Output the [x, y] coordinate of the center of the cell containing the given text.  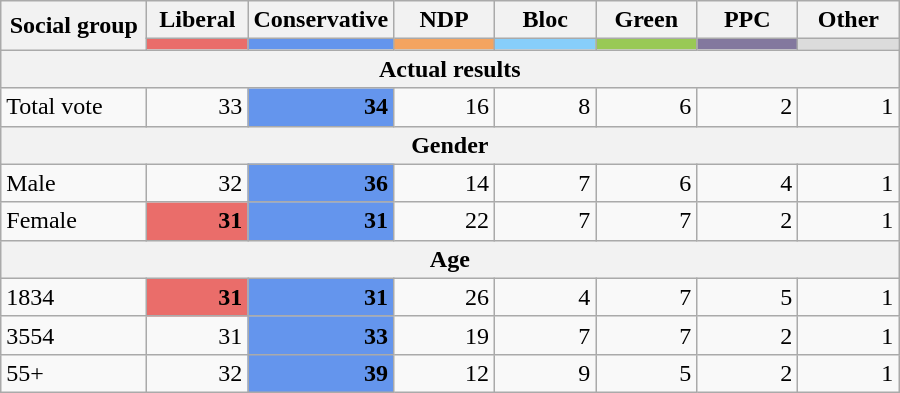
34 [321, 107]
55+ [74, 373]
12 [444, 373]
Total vote [74, 107]
Green [646, 20]
3554 [74, 335]
Conservative [321, 20]
Social group [74, 26]
8 [546, 107]
19 [444, 335]
16 [444, 107]
22 [444, 221]
Male [74, 183]
Bloc [546, 20]
PPC [748, 20]
Female [74, 221]
Other [848, 20]
NDP [444, 20]
36 [321, 183]
Gender [450, 145]
9 [546, 373]
14 [444, 183]
1834 [74, 297]
Age [450, 259]
Liberal [198, 20]
Actual results [450, 69]
39 [321, 373]
26 [444, 297]
